Scan for the cell matching the given text and deliver its (X, Y) coordinate at center. 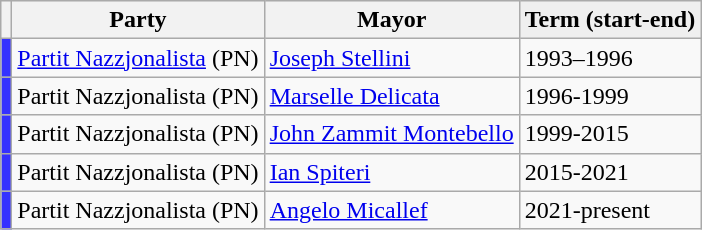
2021-present (610, 210)
Ian Spiteri (392, 172)
John Zammit Montebello (392, 134)
Term (start-end) (610, 20)
Party (138, 20)
Mayor (392, 20)
1993–1996 (610, 58)
1999-2015 (610, 134)
Marselle Delicata (392, 96)
Angelo Micallef (392, 210)
2015-2021 (610, 172)
1996-1999 (610, 96)
Joseph Stellini (392, 58)
